Scan for the cell matching the given text and deliver its (X, Y) coordinate at center. 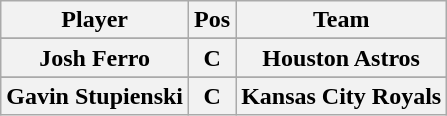
Player (95, 20)
Kansas City Royals (342, 96)
Josh Ferro (95, 58)
Team (342, 20)
Houston Astros (342, 58)
Gavin Stupienski (95, 96)
Pos (212, 20)
